Identify which cell holds the provided text, then report its (X, Y) central coordinate. 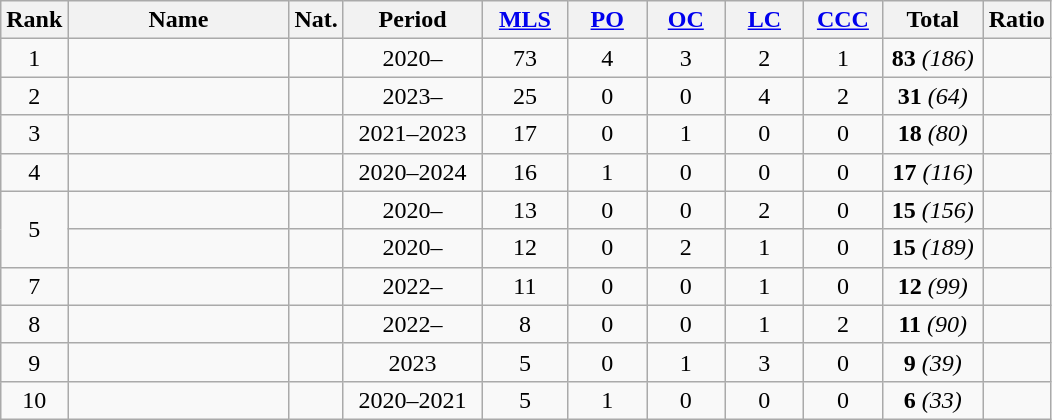
16 (525, 172)
18 (80) (932, 134)
MLS (525, 20)
2020–2024 (412, 172)
12 (525, 248)
2023– (412, 96)
15 (189) (932, 248)
PO (608, 20)
Total (932, 20)
11 (90) (932, 324)
CCC (844, 20)
83 (186) (932, 58)
2023 (412, 362)
OC (686, 20)
LC (764, 20)
2021–2023 (412, 134)
15 (156) (932, 210)
31 (64) (932, 96)
12 (99) (932, 286)
Rank (34, 20)
9 (34, 362)
25 (525, 96)
9 (39) (932, 362)
17 (116) (932, 172)
10 (34, 400)
Ratio (1016, 20)
73 (525, 58)
Nat. (316, 20)
Name (178, 20)
7 (34, 286)
2020–2021 (412, 400)
13 (525, 210)
17 (525, 134)
Period (412, 20)
6 (33) (932, 400)
11 (525, 286)
